For the text-containing cell, return its midpoint in (X, Y) coordinate format. 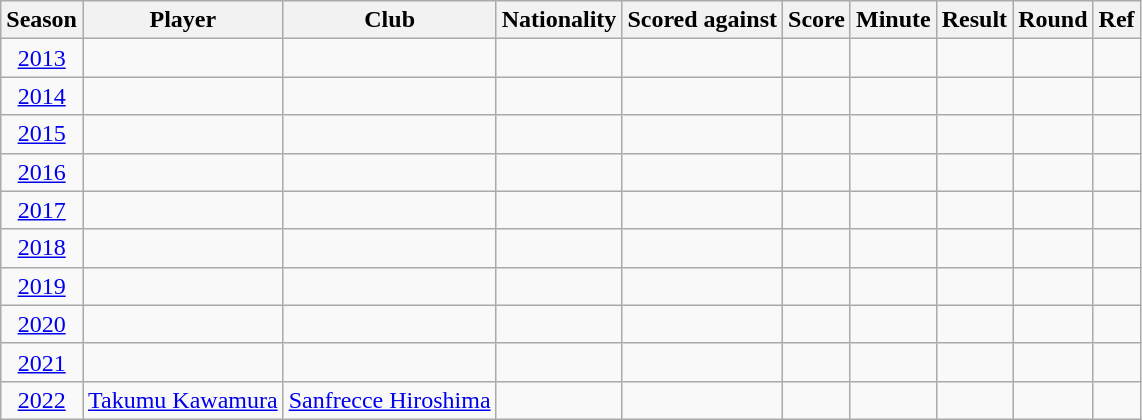
2022 (42, 400)
2017 (42, 210)
2019 (42, 286)
Score (817, 20)
2018 (42, 248)
Season (42, 20)
2020 (42, 324)
Sanfrecce Hiroshima (390, 400)
Club (390, 20)
2021 (42, 362)
Player (182, 20)
Nationality (559, 20)
Result (974, 20)
Scored against (702, 20)
2013 (42, 58)
2016 (42, 172)
2015 (42, 134)
2014 (42, 96)
Takumu Kawamura (182, 400)
Round (1053, 20)
Minute (893, 20)
Ref (1116, 20)
